Determine the [X, Y] coordinate at the center of the cell enclosing the given text.  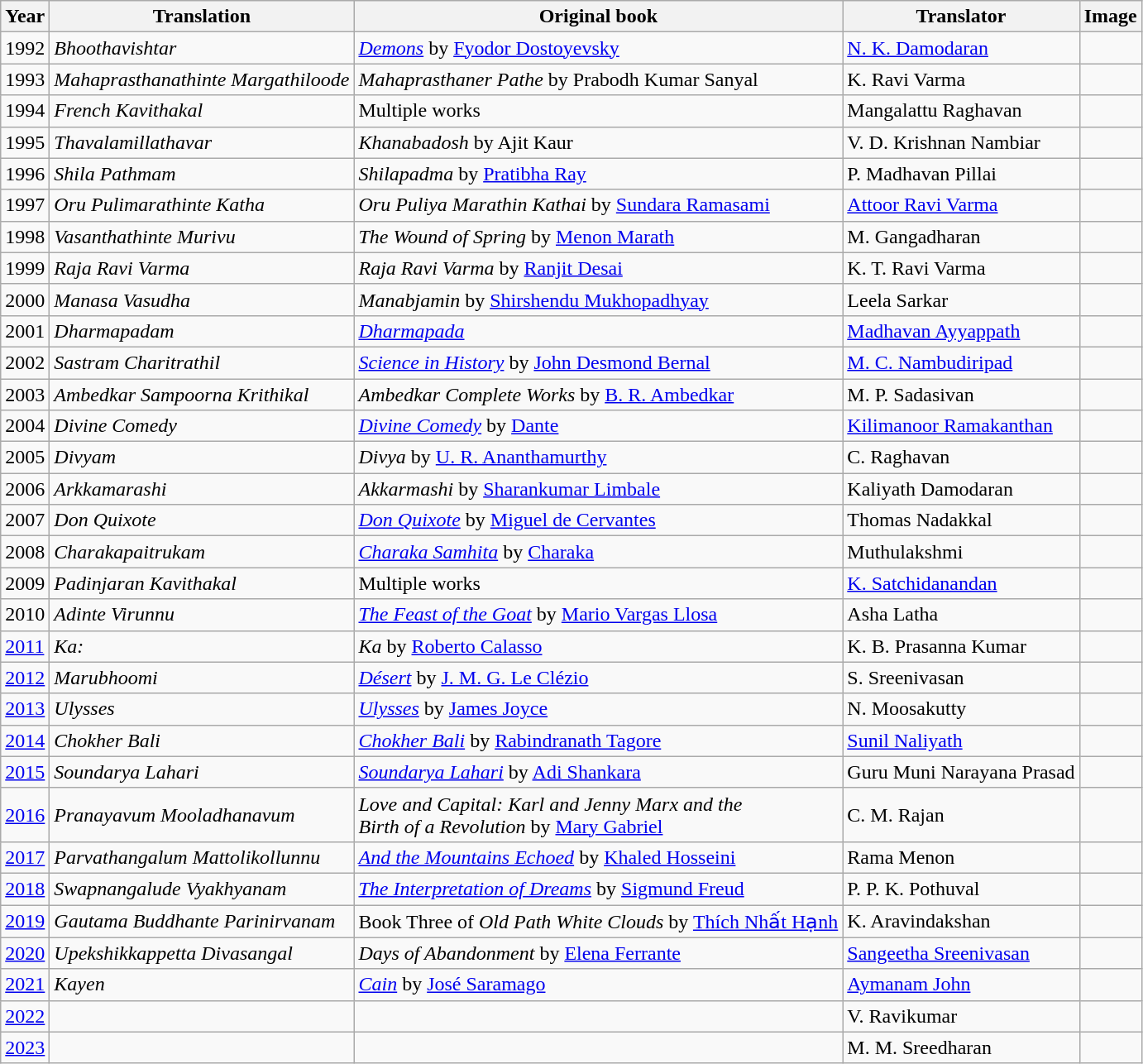
Raja Ravi Varma by Ranjit Desai [599, 268]
Divine Comedy [202, 426]
2017 [25, 857]
Khanabadosh by Ajit Kaur [599, 142]
Aymanam John [961, 985]
1995 [25, 142]
Year [25, 17]
2001 [25, 331]
Upekshikkappetta Divasangal [202, 953]
2022 [25, 1016]
Asha Latha [961, 615]
Kilimanoor Ramakanthan [961, 426]
Charakapaitrukam [202, 552]
Mangalattu Raghavan [961, 111]
C. Raghavan [961, 458]
Original book [599, 17]
Raja Ravi Varma [202, 268]
M. M. Sreedharan [961, 1047]
Padinjaran Kavithakal [202, 583]
Manabjamin by Shirshendu Mukhopadhyay [599, 300]
1996 [25, 174]
Dharmapada [599, 331]
Translator [961, 17]
2000 [25, 300]
The Interpretation of Dreams by Sigmund Freud [599, 889]
Translation [202, 17]
Dharmapadam [202, 331]
Oru Puliya Marathin Kathai by Sundara Ramasami [599, 205]
2004 [25, 426]
Thomas Nadakkal [961, 520]
Sastram Charitrathil [202, 362]
Marubhoomi [202, 678]
Pranayavum Mooladhanavum [202, 814]
The Feast of the Goat by Mario Vargas Llosa [599, 615]
Soundarya Lahari [202, 772]
2018 [25, 889]
Soundarya Lahari by Adi Shankara [599, 772]
2007 [25, 520]
Ulysses [202, 709]
Sunil Naliyath [961, 740]
P. Madhavan Pillai [961, 174]
N. K. Damodaran [961, 48]
Chokher Bali by Rabindranath Tagore [599, 740]
Rama Menon [961, 857]
Manasa Vasudha [202, 300]
M. C. Nambudiripad [961, 362]
K. Aravindakshan [961, 922]
Swapnangalude Vyakhyanam [202, 889]
Guru Muni Narayana Prasad [961, 772]
V. D. Krishnan Nambiar [961, 142]
2015 [25, 772]
Parvathangalum Mattolikollunnu [202, 857]
1998 [25, 237]
Vasanthathinte Murivu [202, 237]
Oru Pulimarathinte Katha [202, 205]
Ambedkar Sampoorna Krithikal [202, 395]
Charaka Samhita by Charaka [599, 552]
Ambedkar Complete Works by B. R. Ambedkar [599, 395]
Book Three of Old Path White Clouds by Thích Nhất Hạnh [599, 922]
Désert by J. M. G. Le Clézio [599, 678]
M. Gangadharan [961, 237]
1992 [25, 48]
K. T. Ravi Varma [961, 268]
1999 [25, 268]
N. Moosakutty [961, 709]
Mahaprasthanathinte Margathiloode [202, 79]
Leela Sarkar [961, 300]
Ka by Roberto Calasso [599, 646]
2020 [25, 953]
Ka: [202, 646]
2011 [25, 646]
Don Quixote by Miguel de Cervantes [599, 520]
2002 [25, 362]
Love and Capital: Karl and Jenny Marx and theBirth of a Revolution by Mary Gabriel [599, 814]
2014 [25, 740]
Adinte Virunnu [202, 615]
Gautama Buddhante Parinirvanam [202, 922]
Attoor Ravi Varma [961, 205]
2003 [25, 395]
Days of Abandonment by Elena Ferrante [599, 953]
The Wound of Spring by Menon Marath [599, 237]
S. Sreenivasan [961, 678]
Ulysses by James Joyce [599, 709]
French Kavithakal [202, 111]
Kaliyath Damodaran [961, 489]
Shilapadma by Pratibha Ray [599, 174]
C. M. Rajan [961, 814]
V. Ravikumar [961, 1016]
2010 [25, 615]
K. B. Prasanna Kumar [961, 646]
Don Quixote [202, 520]
Madhavan Ayyappath [961, 331]
K. Satchidanandan [961, 583]
Demons by Fyodor Dostoyevsky [599, 48]
Arkkamarashi [202, 489]
Thavalamillathavar [202, 142]
K. Ravi Varma [961, 79]
2009 [25, 583]
Divine Comedy by Dante [599, 426]
2008 [25, 552]
Cain by José Saramago [599, 985]
2006 [25, 489]
And the Mountains Echoed by Khaled Hosseini [599, 857]
Divya by U. R. Ananthamurthy [599, 458]
2021 [25, 985]
Bhoothavishtar [202, 48]
Image [1110, 17]
2012 [25, 678]
Divyam [202, 458]
Muthulakshmi [961, 552]
2016 [25, 814]
2013 [25, 709]
1994 [25, 111]
Akkarmashi by Sharankumar Limbale [599, 489]
2019 [25, 922]
2023 [25, 1047]
Sangeetha Sreenivasan [961, 953]
Mahaprasthaner Pathe by Prabodh Kumar Sanyal [599, 79]
Kayen [202, 985]
Shila Pathmam [202, 174]
1997 [25, 205]
Chokher Bali [202, 740]
1993 [25, 79]
P. P. K. Pothuval [961, 889]
M. P. Sadasivan [961, 395]
2005 [25, 458]
Science in History by John Desmond Bernal [599, 362]
